Capture the cell that displays the provided text and extract its (X, Y) central coordinate. 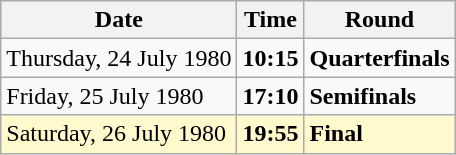
Quarterfinals (380, 58)
Friday, 25 July 1980 (119, 96)
Time (270, 20)
10:15 (270, 58)
17:10 (270, 96)
Final (380, 134)
19:55 (270, 134)
Date (119, 20)
Thursday, 24 July 1980 (119, 58)
Round (380, 20)
Saturday, 26 July 1980 (119, 134)
Semifinals (380, 96)
